Return the [x, y] coordinate for the center point of the cell that contains the specified text.  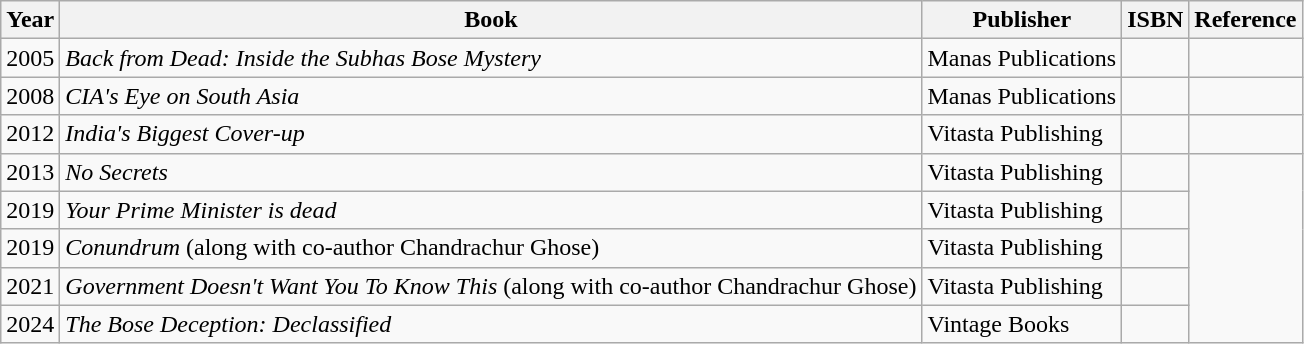
CIA's Eye on South Asia [491, 96]
Year [30, 20]
2012 [30, 134]
No Secrets [491, 172]
ISBN [1156, 20]
2008 [30, 96]
Your Prime Minister is dead [491, 210]
India's Biggest Cover-up [491, 134]
2021 [30, 286]
Vintage Books [1022, 324]
Reference [1246, 20]
Book [491, 20]
Conundrum (along with co-author Chandrachur Ghose) [491, 248]
The Bose Deception: Declassified [491, 324]
2024 [30, 324]
Publisher [1022, 20]
2005 [30, 58]
Government Doesn't Want You To Know This (along with co-author Chandrachur Ghose) [491, 286]
Back from Dead: Inside the Subhas Bose Mystery [491, 58]
2013 [30, 172]
